Determine the [X, Y] coordinate at the center of the cell enclosing the given text.  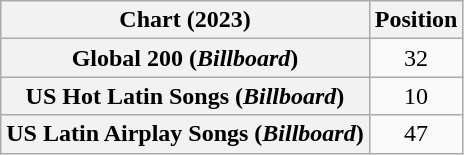
US Latin Airplay Songs (Billboard) [185, 134]
Position [416, 20]
10 [416, 96]
32 [416, 58]
47 [416, 134]
US Hot Latin Songs (Billboard) [185, 96]
Chart (2023) [185, 20]
Global 200 (Billboard) [185, 58]
